Find where the given text appears and provide that cell's center as (X, Y) coordinate. 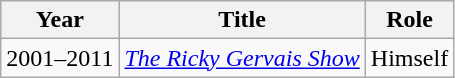
2001–2011 (60, 58)
Title (242, 20)
Role (409, 20)
Himself (409, 58)
The Ricky Gervais Show (242, 58)
Year (60, 20)
